Find where the given text appears and provide that cell's center as [X, Y] coordinate. 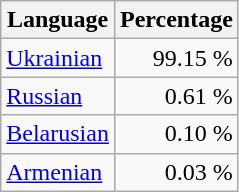
Ukrainian [58, 58]
0.10 % [176, 134]
Belarusian [58, 134]
0.03 % [176, 172]
99.15 % [176, 58]
Percentage [176, 20]
0.61 % [176, 96]
Armenian [58, 172]
Russian [58, 96]
Language [58, 20]
